Locate the cell with the specified text and output its [x, y] center coordinate. 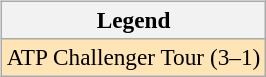
ATP Challenger Tour (3–1) [133, 57]
Legend [133, 20]
